Provide the [x, y] coordinate of the cell's center where the given text is located.  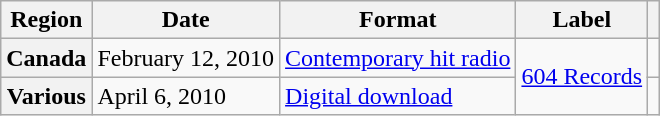
Contemporary hit radio [398, 58]
Label [582, 20]
Canada [46, 58]
Format [398, 20]
April 6, 2010 [186, 96]
Region [46, 20]
Digital download [398, 96]
Date [186, 20]
February 12, 2010 [186, 58]
604 Records [582, 77]
Various [46, 96]
